Find where the given text appears and provide that cell's center as (X, Y) coordinate. 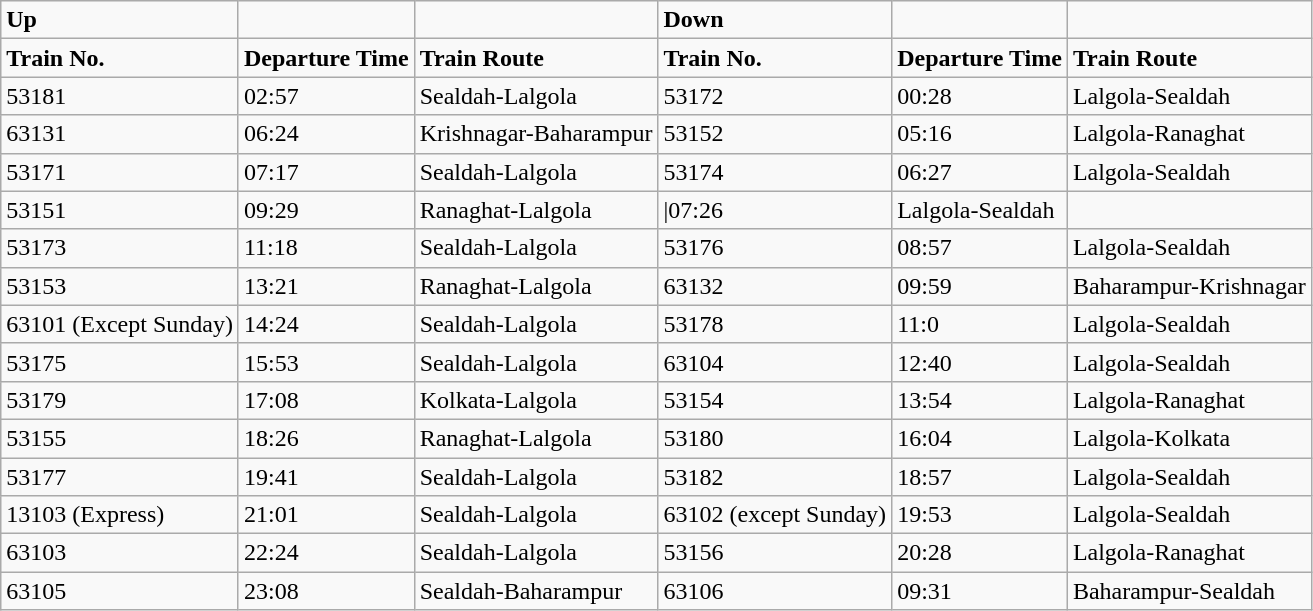
53181 (120, 96)
63104 (775, 362)
53152 (775, 134)
53156 (775, 553)
09:59 (980, 286)
05:16 (980, 134)
53175 (120, 362)
08:57 (980, 248)
53182 (775, 477)
02:57 (326, 96)
63105 (120, 591)
18:57 (980, 477)
07:17 (326, 172)
Sealdah-Baharampur (536, 591)
53180 (775, 438)
09:31 (980, 591)
00:28 (980, 96)
Kolkata-Lalgola (536, 400)
53171 (120, 172)
11:18 (326, 248)
53153 (120, 286)
Baharampur-Krishnagar (1189, 286)
53155 (120, 438)
18:26 (326, 438)
Up (120, 20)
19:41 (326, 477)
13103 (Express) (120, 515)
53173 (120, 248)
06:27 (980, 172)
19:53 (980, 515)
63132 (775, 286)
63131 (120, 134)
12:40 (980, 362)
53174 (775, 172)
23:08 (326, 591)
Baharampur-Sealdah (1189, 591)
09:29 (326, 210)
21:01 (326, 515)
63103 (120, 553)
11:0 (980, 324)
53154 (775, 400)
53176 (775, 248)
13:54 (980, 400)
17:08 (326, 400)
15:53 (326, 362)
53179 (120, 400)
Krishnagar-Baharampur (536, 134)
63102 (except Sunday) (775, 515)
53151 (120, 210)
14:24 (326, 324)
53177 (120, 477)
Lalgola-Kolkata (1189, 438)
63106 (775, 591)
Down (775, 20)
53172 (775, 96)
53178 (775, 324)
|07:26 (775, 210)
22:24 (326, 553)
13:21 (326, 286)
16:04 (980, 438)
06:24 (326, 134)
20:28 (980, 553)
63101 (Except Sunday) (120, 324)
